Return [x, y] of the center of cell containing provided text 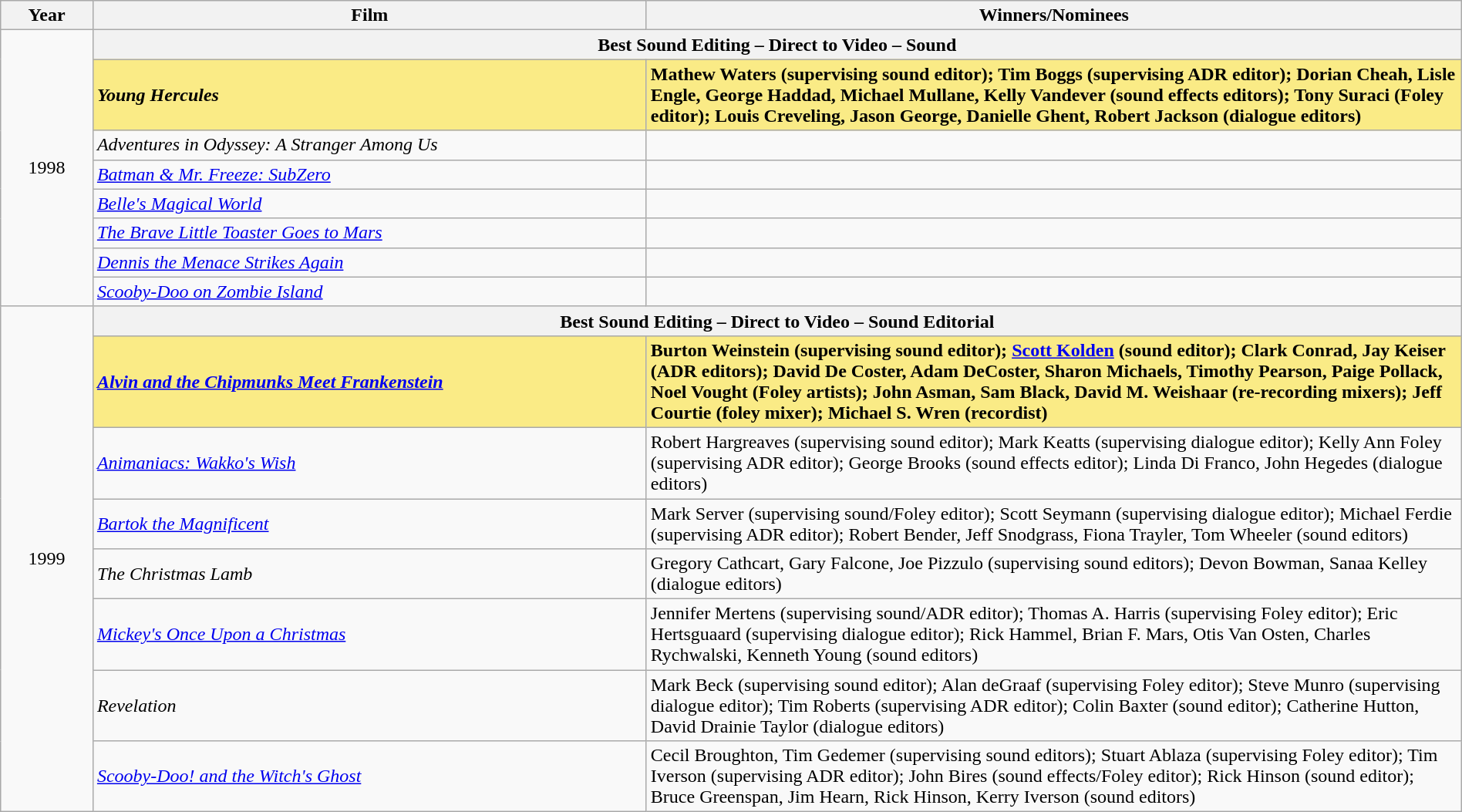
Belle's Magical World [369, 204]
The Christmas Lamb [369, 574]
Young Hercules [369, 95]
Animaniacs: Wakko's Wish [369, 463]
Best Sound Editing – Direct to Video – Sound [777, 45]
Mickey's Once Upon a Christmas [369, 635]
Scooby-Doo on Zombie Island [369, 291]
Adventures in Odyssey: A Stranger Among Us [369, 145]
The Brave Little Toaster Goes to Mars [369, 233]
Film [369, 15]
1999 [47, 559]
Dennis the Menace Strikes Again [369, 262]
Alvin and the Chipmunks Meet Frankenstein [369, 381]
Scooby-Doo! and the Witch's Ghost [369, 777]
Winners/Nominees [1053, 15]
Revelation [369, 706]
Batman & Mr. Freeze: SubZero [369, 174]
Year [47, 15]
Best Sound Editing – Direct to Video – Sound Editorial [777, 321]
Bartok the Magnificent [369, 523]
Gregory Cathcart, Gary Falcone, Joe Pizzulo (supervising sound editors); Devon Bowman, Sanaa Kelley (dialogue editors) [1053, 574]
1998 [47, 168]
